Determine the (x, y) coordinate at the center of the cell enclosing the given text.  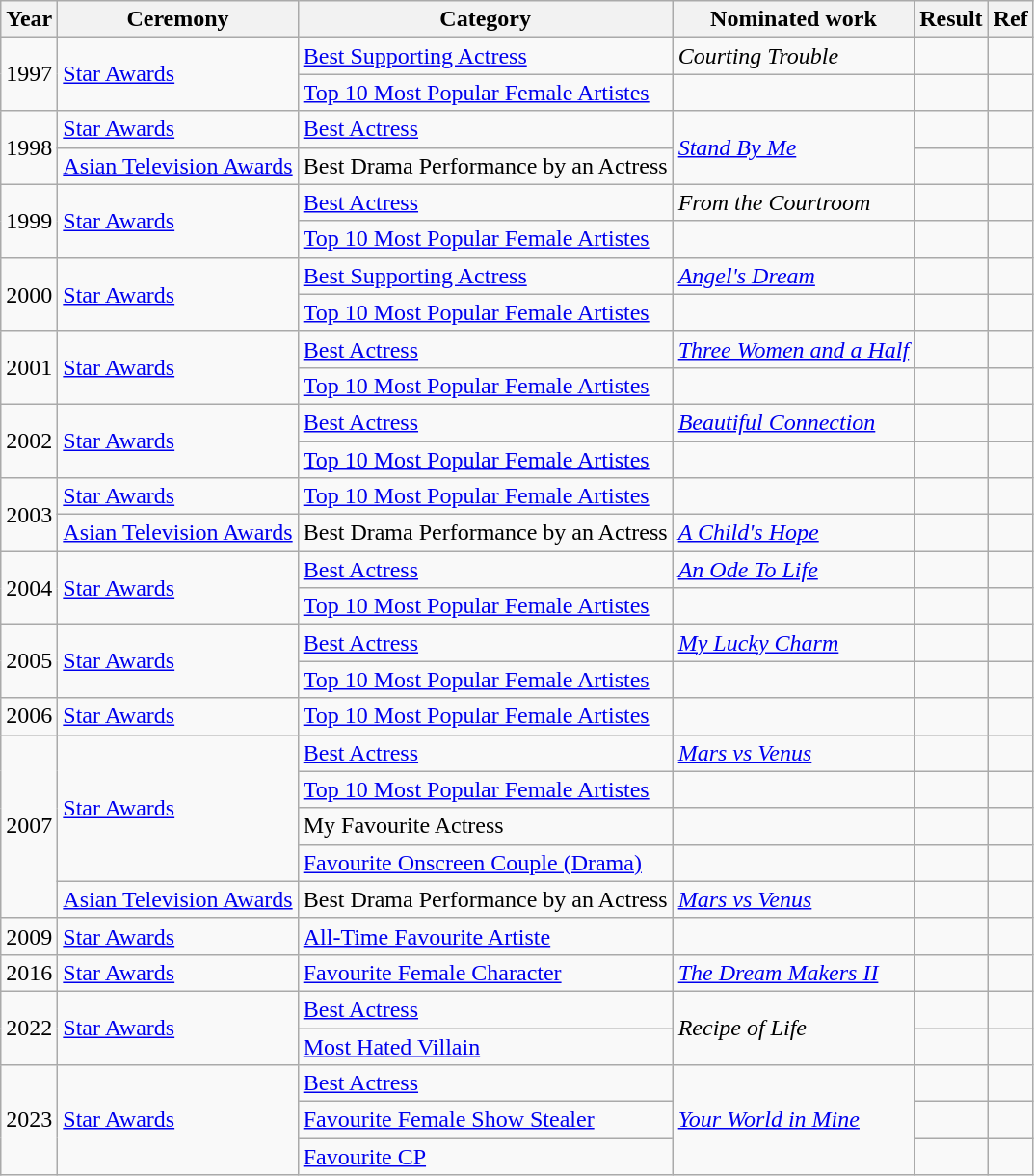
1997 (29, 74)
All-Time Favourite Artiste (486, 936)
2005 (29, 661)
2002 (29, 441)
2023 (29, 1120)
Courting Trouble (794, 56)
2001 (29, 367)
Result (951, 19)
An Ode To Life (794, 570)
Three Women and a Half (794, 349)
Ref (1010, 19)
2006 (29, 716)
Nominated work (794, 19)
My Lucky Charm (794, 643)
Most Hated Villain (486, 1046)
1998 (29, 147)
Favourite Female Character (486, 973)
2000 (29, 294)
Your World in Mine (794, 1120)
2007 (29, 826)
Year (29, 19)
2016 (29, 973)
Angel's Dream (794, 276)
1999 (29, 221)
2009 (29, 936)
Beautiful Connection (794, 422)
Category (486, 19)
Ceremony (177, 19)
Favourite CP (486, 1157)
Stand By Me (794, 147)
2022 (29, 1028)
A Child's Hope (794, 533)
2003 (29, 515)
The Dream Makers II (794, 973)
Favourite Onscreen Couple (Drama) (486, 863)
Recipe of Life (794, 1028)
From the Courtroom (794, 202)
My Favourite Actress (486, 826)
Favourite Female Show Stealer (486, 1120)
2004 (29, 588)
